Output the (x, y) coordinate of the center of the cell containing the given text.  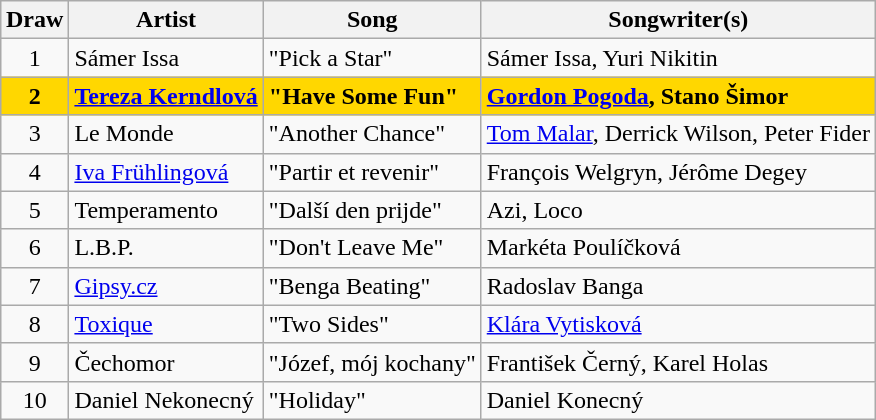
"Další den prijde" (372, 210)
"Partir et revenir" (372, 172)
Daniel Nekonecný (166, 400)
Toxique (166, 324)
2 (34, 96)
Tom Malar, Derrick Wilson, Peter Fider (678, 134)
Song (372, 20)
L.B.P. (166, 248)
Gipsy.cz (166, 286)
"Another Chance" (372, 134)
"Józef, mój kochany" (372, 362)
9 (34, 362)
5 (34, 210)
Gordon Pogoda, Stano Šimor (678, 96)
Čechomor (166, 362)
6 (34, 248)
3 (34, 134)
4 (34, 172)
"Don't Leave Me" (372, 248)
"Have Some Fun" (372, 96)
Daniel Konecný (678, 400)
7 (34, 286)
Songwriter(s) (678, 20)
François Welgryn, Jérôme Degey (678, 172)
Temperamento (166, 210)
"Two Sides" (372, 324)
Artist (166, 20)
Sámer Issa, Yuri Nikitin (678, 58)
Sámer Issa (166, 58)
Klára Vytisková (678, 324)
"Pick a Star" (372, 58)
Le Monde (166, 134)
8 (34, 324)
Tereza Kerndlová (166, 96)
Markéta Poulíčková (678, 248)
Azi, Loco (678, 210)
Radoslav Banga (678, 286)
1 (34, 58)
"Benga Beating" (372, 286)
Iva Frühlingová (166, 172)
Draw (34, 20)
"Holiday" (372, 400)
10 (34, 400)
František Černý, Karel Holas (678, 362)
